Scan for the cell matching the given text and deliver its (X, Y) coordinate at center. 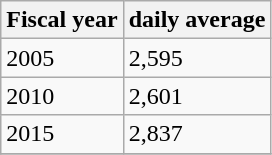
2,837 (197, 134)
daily average (197, 20)
2015 (62, 134)
Fiscal year (62, 20)
2005 (62, 58)
2,595 (197, 58)
2010 (62, 96)
2,601 (197, 96)
